Output the [X, Y] coordinate of the center of the cell containing the given text.  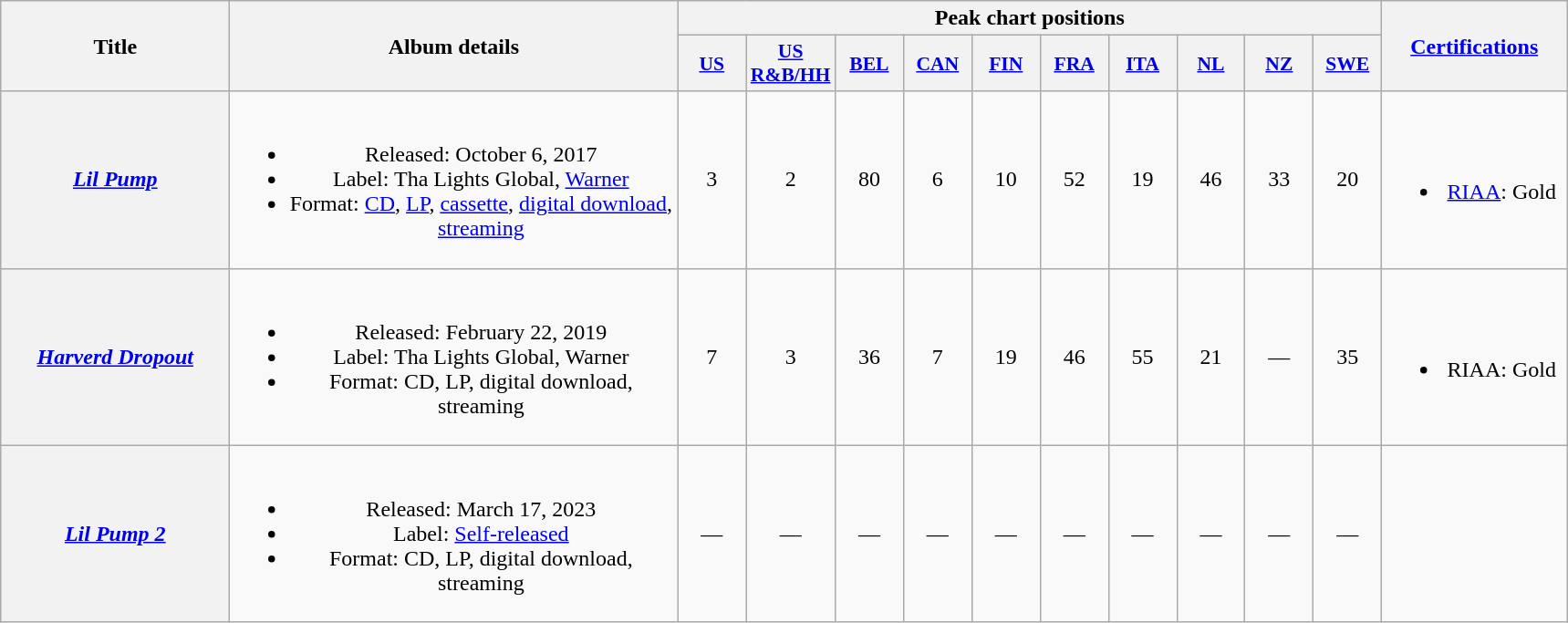
Harverd Dropout [115, 357]
10 [1005, 180]
36 [868, 357]
55 [1142, 357]
Released: February 22, 2019Label: Tha Lights Global, WarnerFormat: CD, LP, digital download, streaming [454, 357]
Released: October 6, 2017Label: Tha Lights Global, WarnerFormat: CD, LP, cassette, digital download, streaming [454, 180]
20 [1348, 180]
Certifications [1474, 46]
Peak chart positions [1030, 18]
FIN [1005, 64]
Album details [454, 46]
Lil Pump 2 [115, 534]
BEL [868, 64]
ITA [1142, 64]
FRA [1075, 64]
21 [1211, 357]
2 [791, 180]
52 [1075, 180]
SWE [1348, 64]
USR&B/HH [791, 64]
NL [1211, 64]
33 [1279, 180]
CAN [938, 64]
Released: March 17, 2023Label: Self-releasedFormat: CD, LP, digital download, streaming [454, 534]
6 [938, 180]
Title [115, 46]
NZ [1279, 64]
Lil Pump [115, 180]
80 [868, 180]
35 [1348, 357]
US [711, 64]
